Determine the [x, y] coordinate at the center of the cell enclosing the given text.  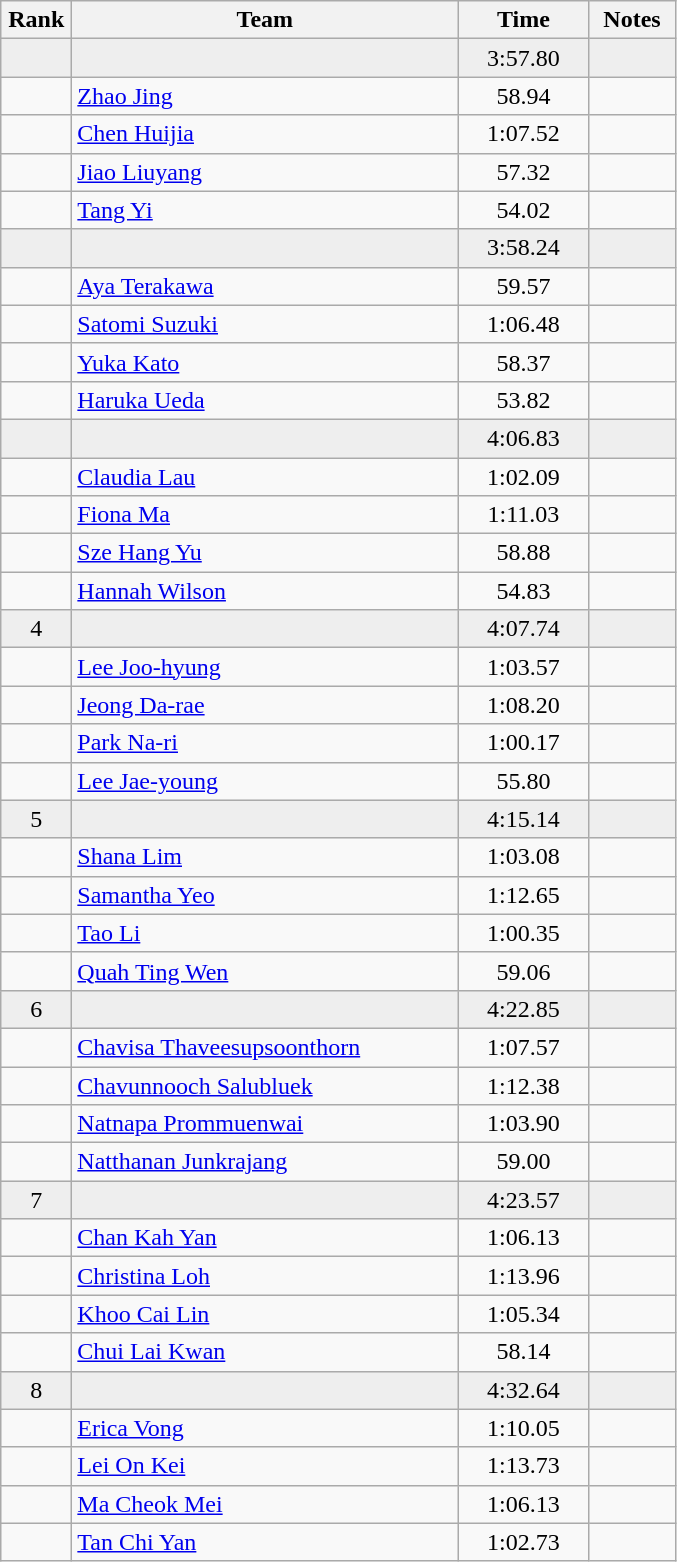
1:02.73 [524, 1542]
Natnapa Prommuenwai [265, 1124]
54.02 [524, 210]
Tao Li [265, 933]
Erica Vong [265, 1428]
58.94 [524, 96]
58.14 [524, 1352]
1:03.57 [524, 667]
4:23.57 [524, 1200]
Lei On Kei [265, 1466]
4:15.14 [524, 819]
1:00.35 [524, 933]
Chavunnooch Salubluek [265, 1085]
1:13.73 [524, 1466]
1:03.08 [524, 857]
Team [265, 20]
1:13.96 [524, 1276]
4:06.83 [524, 438]
Claudia Lau [265, 477]
Chan Kah Yan [265, 1238]
Jiao Liuyang [265, 172]
6 [36, 1009]
4 [36, 629]
1:07.52 [524, 134]
58.37 [524, 362]
Zhao Jing [265, 96]
7 [36, 1200]
1:06.48 [524, 324]
54.83 [524, 591]
Haruka Ueda [265, 400]
Tan Chi Yan [265, 1542]
4:22.85 [524, 1009]
3:58.24 [524, 248]
Park Na-ri [265, 743]
55.80 [524, 781]
Lee Jae-young [265, 781]
Yuka Kato [265, 362]
5 [36, 819]
1:10.05 [524, 1428]
59.57 [524, 286]
Satomi Suzuki [265, 324]
8 [36, 1390]
3:57.80 [524, 58]
Chen Huijia [265, 134]
58.88 [524, 553]
59.06 [524, 971]
Tang Yi [265, 210]
1:12.38 [524, 1085]
59.00 [524, 1162]
Lee Joo-hyung [265, 667]
Natthanan Junkrajang [265, 1162]
4:07.74 [524, 629]
Sze Hang Yu [265, 553]
4:32.64 [524, 1390]
1:03.90 [524, 1124]
Chui Lai Kwan [265, 1352]
53.82 [524, 400]
1:08.20 [524, 705]
Samantha Yeo [265, 895]
57.32 [524, 172]
Aya Terakawa [265, 286]
Notes [632, 20]
Khoo Cai Lin [265, 1314]
Jeong Da-rae [265, 705]
1:02.09 [524, 477]
1:05.34 [524, 1314]
Shana Lim [265, 857]
Rank [36, 20]
Time [524, 20]
1:00.17 [524, 743]
Hannah Wilson [265, 591]
Christina Loh [265, 1276]
1:11.03 [524, 515]
1:07.57 [524, 1047]
Chavisa Thaveesupsoonthorn [265, 1047]
1:12.65 [524, 895]
Quah Ting Wen [265, 971]
Ma Cheok Mei [265, 1504]
Fiona Ma [265, 515]
